Search for the cell housing the specified text and yield its [X, Y] center coordinate. 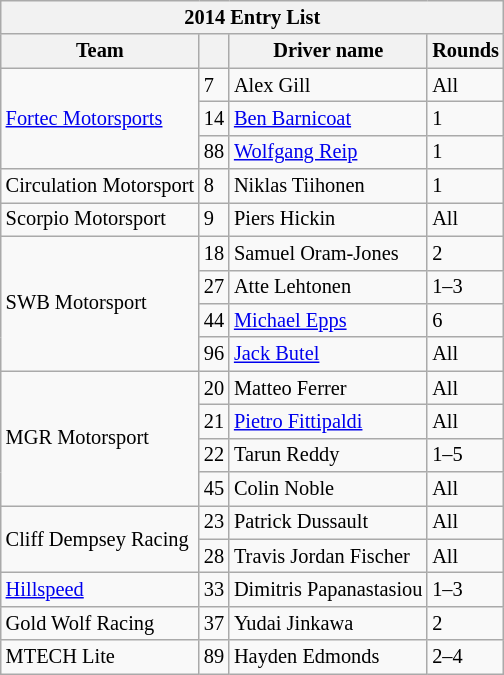
Jack Butel [328, 354]
Ben Barnicoat [328, 118]
Scorpio Motorsport [100, 219]
Driver name [328, 51]
14 [214, 118]
Michael Epps [328, 320]
Yudai Jinkawa [328, 623]
Hayden Edmonds [328, 657]
96 [214, 354]
Gold Wolf Racing [100, 623]
89 [214, 657]
45 [214, 489]
21 [214, 421]
Circulation Motorsport [100, 186]
44 [214, 320]
Matteo Ferrer [328, 388]
SWB Motorsport [100, 304]
Tarun Reddy [328, 455]
Fortec Motorsports [100, 118]
Hillspeed [100, 589]
Wolfgang Reip [328, 152]
28 [214, 556]
MGR Motorsport [100, 438]
22 [214, 455]
Colin Noble [328, 489]
8 [214, 186]
Patrick Dussault [328, 522]
33 [214, 589]
9 [214, 219]
Atte Lehtonen [328, 287]
6 [466, 320]
23 [214, 522]
2–4 [466, 657]
88 [214, 152]
Travis Jordan Fischer [328, 556]
Samuel Oram-Jones [328, 253]
37 [214, 623]
Rounds [466, 51]
Cliff Dempsey Racing [100, 538]
MTECH Lite [100, 657]
Team [100, 51]
Alex Gill [328, 85]
27 [214, 287]
Niklas Tiihonen [328, 186]
20 [214, 388]
Piers Hickin [328, 219]
Pietro Fittipaldi [328, 421]
1–5 [466, 455]
2014 Entry List [252, 17]
Dimitris Papanastasiou [328, 589]
18 [214, 253]
7 [214, 85]
